Identify which cell holds the provided text, then report its (X, Y) central coordinate. 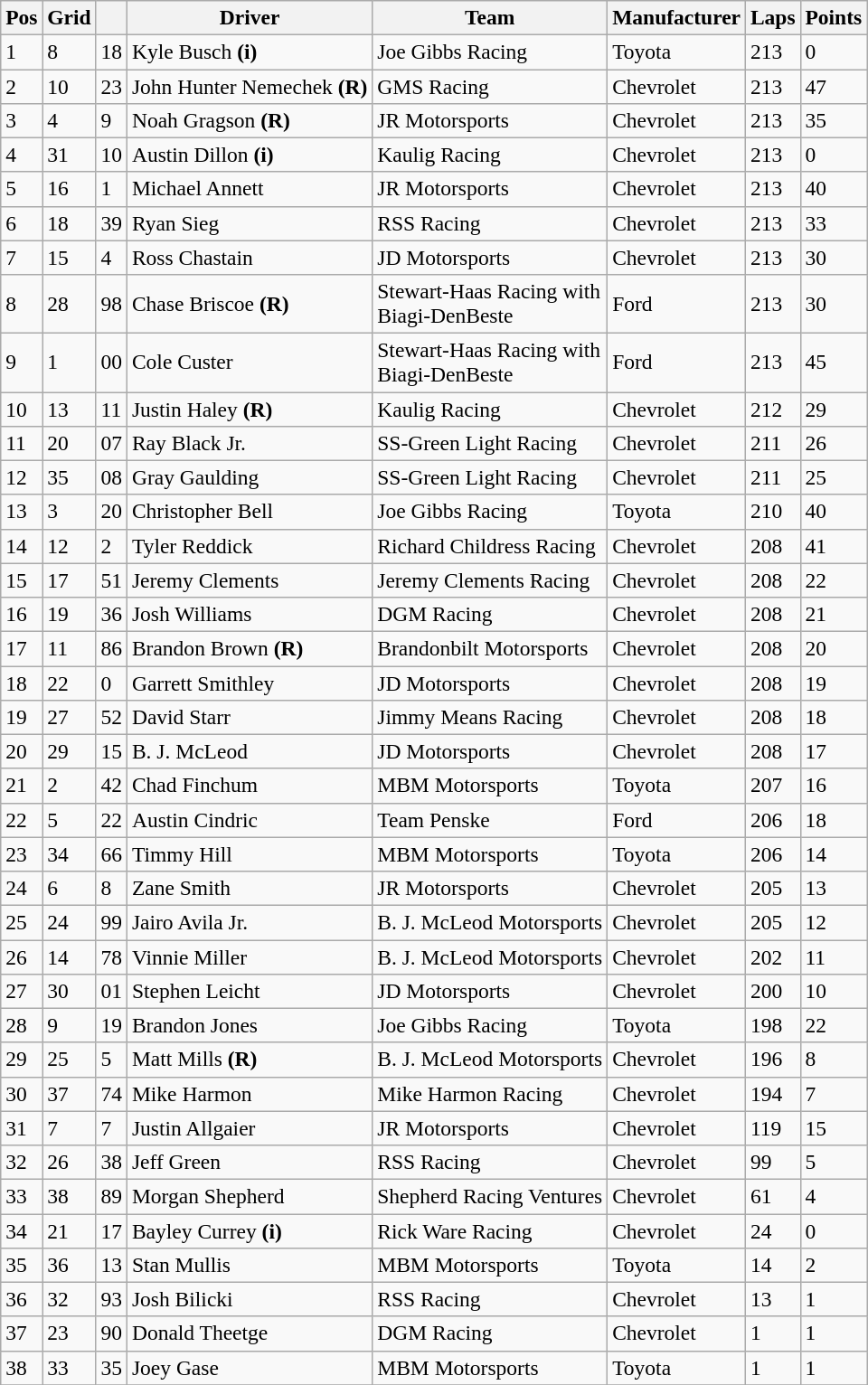
Jeremy Clements (250, 580)
01 (111, 991)
98 (111, 304)
Mike Harmon Racing (490, 1094)
Justin Haley (R) (250, 409)
Brandon Brown (R) (250, 648)
Jeremy Clements Racing (490, 580)
Jimmy Means Racing (490, 717)
Brandonbilt Motorsports (490, 648)
Points (834, 17)
210 (772, 512)
Richard Childress Racing (490, 546)
Rick Ware Racing (490, 1230)
Team (490, 17)
Pos (22, 17)
202 (772, 956)
Driver (250, 17)
Michael Annett (250, 189)
Josh Williams (250, 614)
Josh Bilicki (250, 1299)
Noah Gragson (R) (250, 120)
Team Penske (490, 820)
Austin Cindric (250, 820)
Christopher Bell (250, 512)
Laps (772, 17)
47 (834, 86)
Zane Smith (250, 888)
207 (772, 786)
GMS Racing (490, 86)
Gray Gaulding (250, 477)
Vinnie Miller (250, 956)
51 (111, 580)
Jeff Green (250, 1162)
David Starr (250, 717)
196 (772, 1060)
61 (772, 1196)
Tyler Reddick (250, 546)
Bayley Currey (i) (250, 1230)
Manufacturer (676, 17)
Garrett Smithley (250, 683)
Stan Mullis (250, 1265)
78 (111, 956)
41 (834, 546)
Jairo Avila Jr. (250, 922)
119 (772, 1128)
Ross Chastain (250, 258)
John Hunter Nemechek (R) (250, 86)
93 (111, 1299)
Shepherd Racing Ventures (490, 1196)
Chad Finchum (250, 786)
90 (111, 1333)
42 (111, 786)
66 (111, 854)
Matt Mills (R) (250, 1060)
Brandon Jones (250, 1025)
B. J. McLeod (250, 751)
200 (772, 991)
Chase Briscoe (R) (250, 304)
Ryan Sieg (250, 223)
52 (111, 717)
Timmy Hill (250, 854)
Donald Theetge (250, 1333)
86 (111, 648)
Joey Gase (250, 1368)
45 (834, 362)
Ray Black Jr. (250, 443)
Morgan Shepherd (250, 1196)
Kyle Busch (i) (250, 52)
Austin Dillon (i) (250, 155)
00 (111, 362)
194 (772, 1094)
08 (111, 477)
39 (111, 223)
Grid (69, 17)
198 (772, 1025)
89 (111, 1196)
212 (772, 409)
Stephen Leicht (250, 991)
07 (111, 443)
Justin Allgaier (250, 1128)
Cole Custer (250, 362)
74 (111, 1094)
Mike Harmon (250, 1094)
